Scan for the cell matching the given text and deliver its [x, y] coordinate at center. 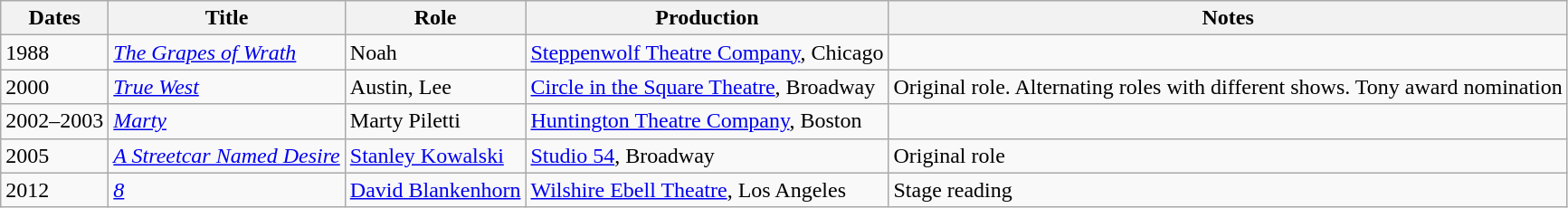
Wilshire Ebell Theatre, Los Angeles [708, 190]
Title [226, 18]
2012 [54, 190]
Marty Piletti [435, 121]
2005 [54, 156]
Marty [226, 121]
Austin, Lee [435, 87]
Steppenwolf Theatre Company, Chicago [708, 52]
Original role. Alternating roles with different shows. Tony award nomination [1228, 87]
The Grapes of Wrath [226, 52]
2002–2003 [54, 121]
Dates [54, 18]
Production [708, 18]
Stanley Kowalski [435, 156]
Studio 54, Broadway [708, 156]
Huntington Theatre Company, Boston [708, 121]
True West [226, 87]
2000 [54, 87]
Stage reading [1228, 190]
Noah [435, 52]
1988 [54, 52]
David Blankenhorn [435, 190]
Original role [1228, 156]
A Streetcar Named Desire [226, 156]
Circle in the Square Theatre, Broadway [708, 87]
8 [226, 190]
Notes [1228, 18]
Role [435, 18]
